Extract the (X, Y) coordinate from the center of the cell holding the provided text.  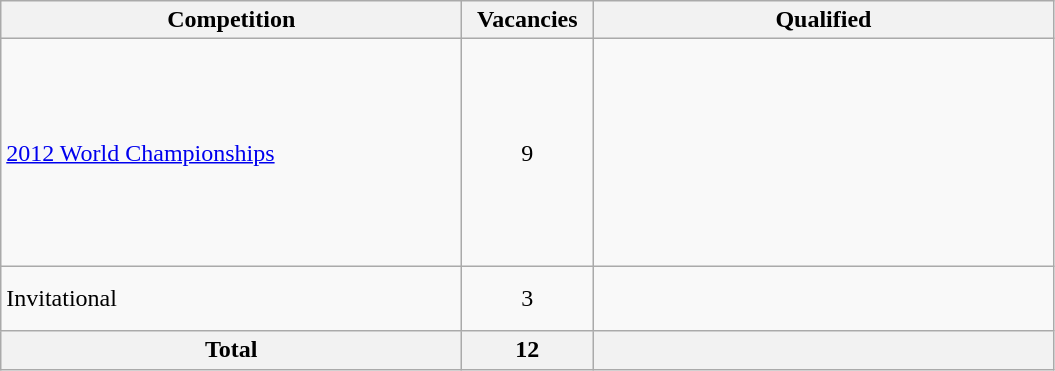
3 (528, 298)
Qualified (824, 20)
9 (528, 152)
2012 World Championships (232, 152)
Invitational (232, 298)
Competition (232, 20)
12 (528, 350)
Vacancies (528, 20)
Total (232, 350)
